Detect which cell encompasses the target text, then output its [X, Y] center coordinate. 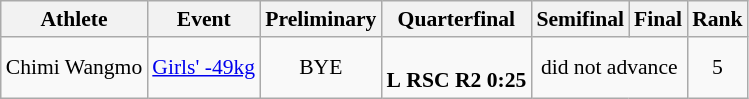
Chimi Wangmo [74, 68]
did not advance [609, 68]
Quarterfinal [456, 19]
Final [658, 19]
Athlete [74, 19]
Semifinal [580, 19]
Preliminary [320, 19]
5 [718, 68]
Event [204, 19]
Rank [718, 19]
Girls' -49kg [204, 68]
L RSC R2 0:25 [456, 68]
BYE [320, 68]
